Scan for the cell matching the given text and deliver its [X, Y] coordinate at center. 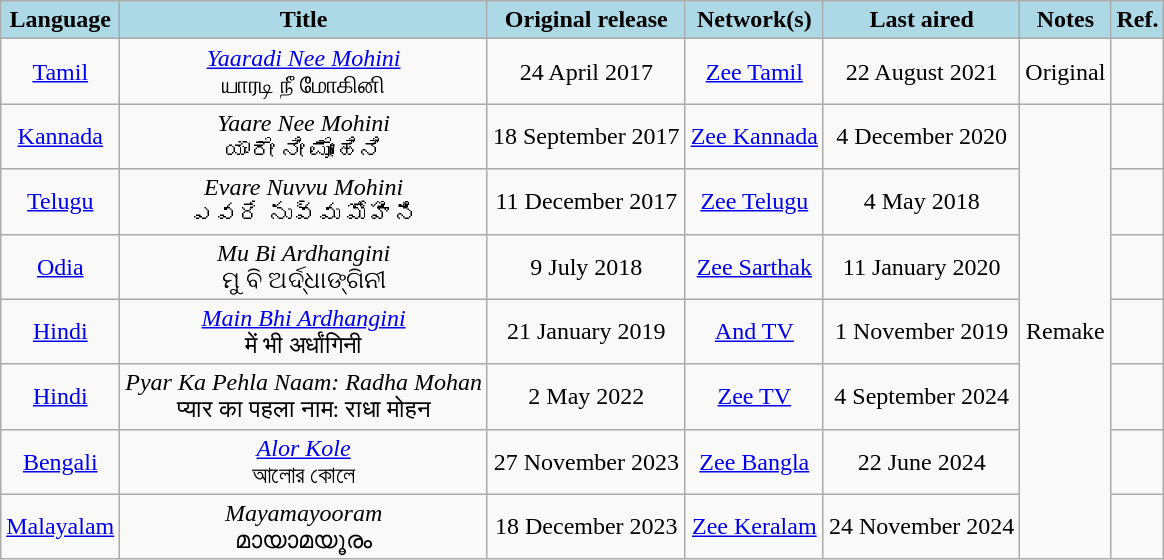
4 September 2024 [921, 396]
Zee Kannada [754, 136]
11 January 2020 [921, 266]
21 January 2019 [586, 332]
Tamil [60, 72]
Bengali [60, 462]
Remake [1066, 332]
Language [60, 20]
Last aired [921, 20]
Yaare Nee Mohini ಯಾರೇ ನೀ ಮೋಹಿನಿ [304, 136]
Telugu [60, 202]
1 November 2019 [921, 332]
Zee TV [754, 396]
24 November 2024 [921, 526]
24 April 2017 [586, 72]
Malayalam [60, 526]
18 December 2023 [586, 526]
Pyar Ka Pehla Naam: Radha Mohan प्यार का पहला नाम: राधा मोहन [304, 396]
Mu Bi Ardhangini ମୁ ବି ଅର୍ଦ୍ଧାଙ୍ଗିନୀ [304, 266]
2 May 2022 [586, 396]
Kannada [60, 136]
22 August 2021 [921, 72]
Notes [1066, 20]
Zee Bangla [754, 462]
Network(s) [754, 20]
Zee Telugu [754, 202]
Zee Sarthak [754, 266]
18 September 2017 [586, 136]
Original release [586, 20]
9 July 2018 [586, 266]
Ref. [1138, 20]
Mayamayooram മായാമയൂരം [304, 526]
4 December 2020 [921, 136]
Zee Tamil [754, 72]
Main Bhi Ardhangini में भी अर्धांगिनी [304, 332]
Title [304, 20]
22 June 2024 [921, 462]
Original [1066, 72]
4 May 2018 [921, 202]
27 November 2023 [586, 462]
Alor Kole আলোর কোলে [304, 462]
And TV [754, 332]
11 December 2017 [586, 202]
Zee Keralam [754, 526]
Yaaradi Nee Mohini யாரடி நீ மோகினி [304, 72]
Evare Nuvvu Mohini ఎవరే నువ్వు మోహిని [304, 202]
Odia [60, 266]
